Identify which cell holds the provided text, then report its [X, Y] central coordinate. 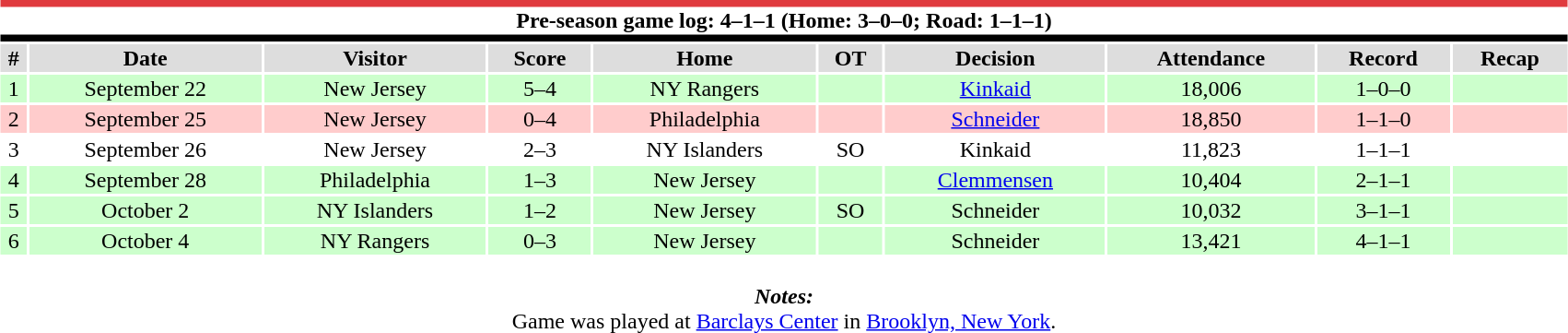
11,823 [1211, 149]
3–1–1 [1383, 210]
Record [1383, 58]
5–4 [540, 89]
1–2 [540, 210]
September 22 [146, 89]
4 [14, 180]
October 4 [146, 241]
0–4 [540, 119]
6 [14, 241]
1–0–0 [1383, 89]
September 25 [146, 119]
Decision [995, 58]
Attendance [1211, 58]
Recap [1511, 58]
Score [540, 58]
Date [146, 58]
1–1–0 [1383, 119]
1–3 [540, 180]
5 [14, 210]
2–1–1 [1383, 180]
October 2 [146, 210]
OT [850, 58]
10,032 [1211, 210]
18,006 [1211, 89]
Pre-season game log: 4–1–1 (Home: 3–0–0; Road: 1–1–1) [784, 20]
September 28 [146, 180]
1–1–1 [1383, 149]
4–1–1 [1383, 241]
Home [706, 58]
# [14, 58]
10,404 [1211, 180]
3 [14, 149]
2 [14, 119]
2–3 [540, 149]
0–3 [540, 241]
Visitor [376, 58]
1 [14, 89]
Clemmensen [995, 180]
13,421 [1211, 241]
18,850 [1211, 119]
September 26 [146, 149]
